For the text-containing cell, return its midpoint in (X, Y) coordinate format. 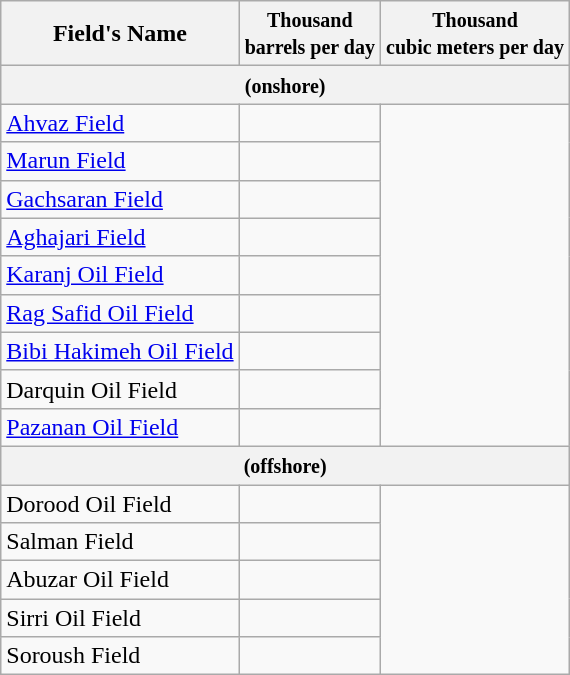
Sirri Oil Field (120, 618)
Soroush Field (120, 656)
Thousandbarrels per day (310, 34)
Ahvaz Field (120, 123)
Pazanan Oil Field (120, 427)
(offshore) (286, 465)
Field's Name (120, 34)
Aghajari Field (120, 237)
Darquin Oil Field (120, 389)
Rag Safid Oil Field (120, 313)
Abuzar Oil Field (120, 580)
Marun Field (120, 161)
Bibi Hakimeh Oil Field (120, 351)
Karanj Oil Field (120, 275)
Gachsaran Field (120, 199)
Thousandcubic meters per day (476, 34)
(onshore) (286, 85)
Salman Field (120, 542)
Dorood Oil Field (120, 503)
